Determine the (x, y) coordinate at the center of the cell enclosing the given text.  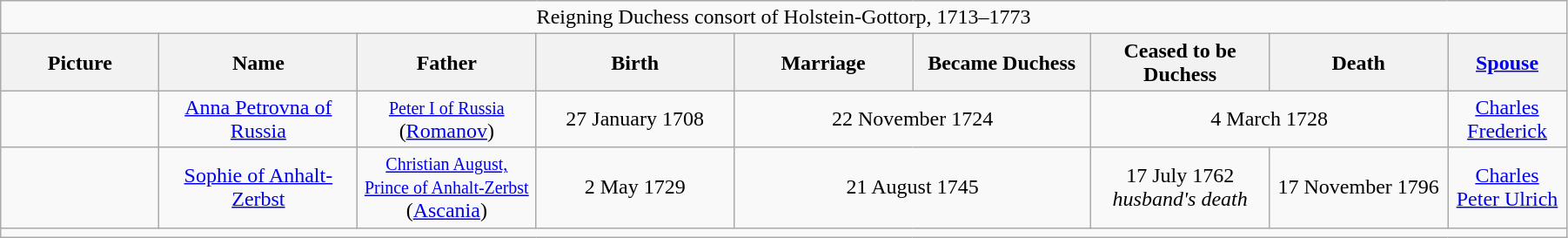
Became Duchess (1002, 63)
Peter I of Russia (Romanov) (447, 119)
Sophie of Anhalt-Zerbst (258, 187)
Birth (635, 63)
Name (258, 63)
4 March 1728 (1270, 119)
Anna Petrovna of Russia (258, 119)
Father (447, 63)
Ceased to be Duchess (1180, 63)
Spouse (1507, 63)
Charles Peter Ulrich (1507, 187)
Christian August, Prince of Anhalt-Zerbst (Ascania) (447, 187)
Death (1359, 63)
Reigning Duchess consort of Holstein-Gottorp, 1713–1773 (784, 17)
21 August 1745 (913, 187)
Marriage (823, 63)
27 January 1708 (635, 119)
17 November 1796 (1359, 187)
17 July 1762husband's death (1180, 187)
2 May 1729 (635, 187)
Charles Frederick (1507, 119)
Picture (80, 63)
22 November 1724 (913, 119)
